Search for the cell housing the specified text and yield its [x, y] center coordinate. 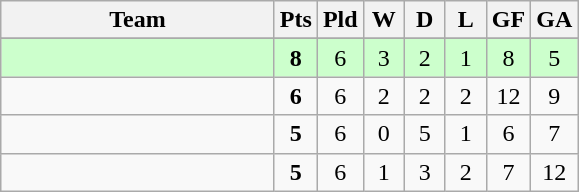
W [384, 20]
0 [384, 134]
GA [554, 20]
GF [508, 20]
Pld [340, 20]
L [466, 20]
Pts [296, 20]
Team [138, 20]
D [424, 20]
9 [554, 96]
